Determine the (x, y) coordinate at the center of the cell enclosing the given text.  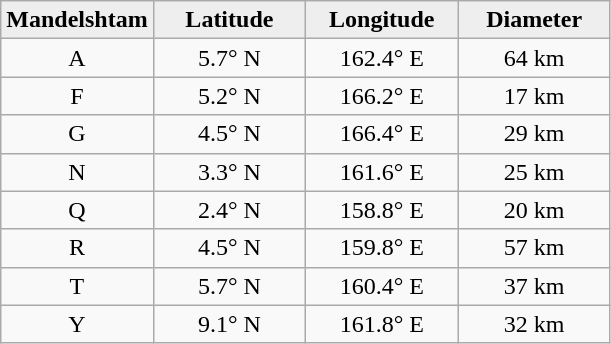
57 km (534, 248)
37 km (534, 286)
Y (77, 324)
Mandelshtam (77, 20)
F (77, 96)
T (77, 286)
Longitude (382, 20)
N (77, 172)
A (77, 58)
20 km (534, 210)
162.4° E (382, 58)
R (77, 248)
32 km (534, 324)
29 km (534, 134)
166.4° E (382, 134)
3.3° N (229, 172)
25 km (534, 172)
17 km (534, 96)
161.6° E (382, 172)
161.8° E (382, 324)
Diameter (534, 20)
158.8° E (382, 210)
Q (77, 210)
159.8° E (382, 248)
64 km (534, 58)
G (77, 134)
160.4° E (382, 286)
Latitude (229, 20)
2.4° N (229, 210)
166.2° E (382, 96)
9.1° N (229, 324)
5.2° N (229, 96)
